Detect which cell encompasses the target text, then output its [X, Y] center coordinate. 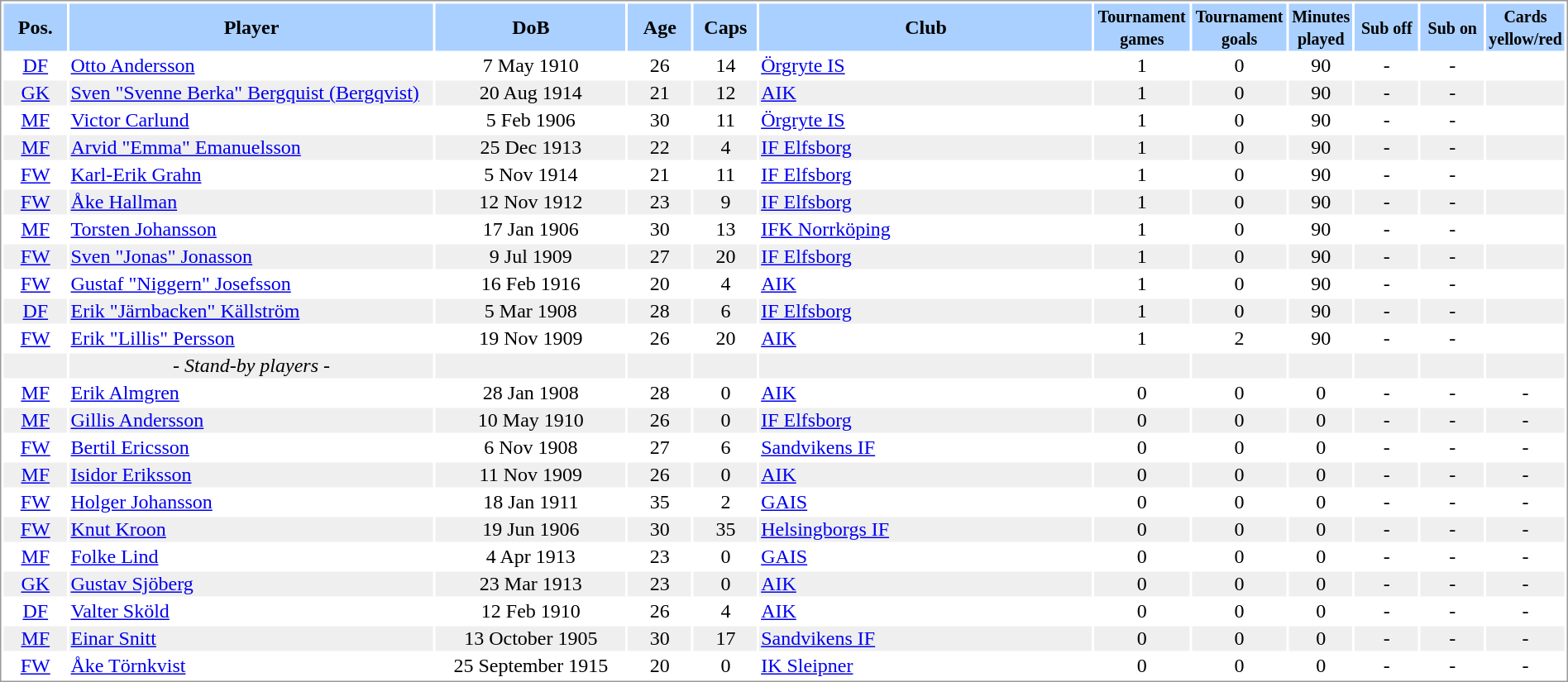
13 [726, 229]
Cardsyellow/red [1526, 26]
17 [726, 639]
Erik "Lillis" Persson [251, 338]
5 Mar 1908 [531, 312]
Erik Almgren [251, 393]
Age [660, 26]
IFK Norrköping [926, 229]
Erik "Järnbacken" Källström [251, 312]
14 [726, 65]
Club [926, 26]
IK Sleipner [926, 665]
Sven "Svenne Berka" Bergquist (Bergqvist) [251, 93]
25 September 1915 [531, 665]
Pos. [35, 26]
Karl-Erik Grahn [251, 174]
Sub off [1386, 26]
18 Jan 1911 [531, 502]
Sven "Jonas" Jonasson [251, 257]
20 Aug 1914 [531, 93]
Tournamentgoals [1239, 26]
Åke Hallman [251, 203]
Valter Sköld [251, 611]
17 Jan 1906 [531, 229]
4 Apr 1913 [531, 556]
Folke Lind [251, 556]
6 Nov 1908 [531, 447]
Bertil Ericsson [251, 447]
7 May 1910 [531, 65]
Einar Snitt [251, 639]
5 Feb 1906 [531, 120]
28 Jan 1908 [531, 393]
Åke Törnkvist [251, 665]
Holger Johansson [251, 502]
Gustaf "Niggern" Josefsson [251, 284]
Otto Andersson [251, 65]
9 [726, 203]
19 Nov 1909 [531, 338]
Torsten Johansson [251, 229]
25 Dec 1913 [531, 148]
Victor Carlund [251, 120]
22 [660, 148]
12 Nov 1912 [531, 203]
12 [726, 93]
9 Jul 1909 [531, 257]
Minutesplayed [1322, 26]
Arvid "Emma" Emanuelsson [251, 148]
Knut Kroon [251, 530]
11 Nov 1909 [531, 475]
Player [251, 26]
19 Jun 1906 [531, 530]
Tournamentgames [1141, 26]
12 Feb 1910 [531, 611]
DoB [531, 26]
Helsingborgs IF [926, 530]
5 Nov 1914 [531, 174]
13 October 1905 [531, 639]
Caps [726, 26]
Gustav Sjöberg [251, 584]
- Stand-by players - [251, 366]
16 Feb 1916 [531, 284]
10 May 1910 [531, 421]
Isidor Eriksson [251, 475]
23 Mar 1913 [531, 584]
Sub on [1452, 26]
Gillis Andersson [251, 421]
